Locate the cell with the specified text and output its [X, Y] center coordinate. 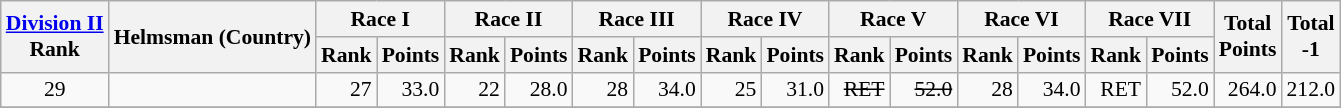
29 [55, 90]
22 [474, 90]
28.0 [539, 90]
Race I [380, 19]
Division IIRank [55, 36]
212.0 [1312, 90]
33.0 [411, 90]
Race II [508, 19]
264.0 [1248, 90]
Race VII [1150, 19]
Race V [893, 19]
Race VI [1021, 19]
31.0 [795, 90]
Helmsman (Country) [212, 36]
25 [732, 90]
Total-1 [1312, 36]
27 [346, 90]
Race III [637, 19]
Total Points [1248, 36]
Race IV [765, 19]
